Detect which cell encompasses the target text, then output its (X, Y) center coordinate. 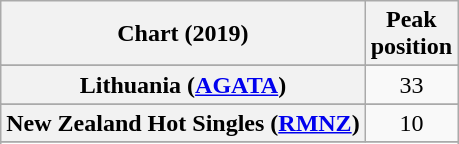
Chart (2019) (183, 34)
Peakposition (411, 34)
New Zealand Hot Singles (RMNZ) (183, 123)
33 (411, 85)
10 (411, 123)
Lithuania (AGATA) (183, 85)
